Determine the [X, Y] coordinate at the center of the cell enclosing the given text.  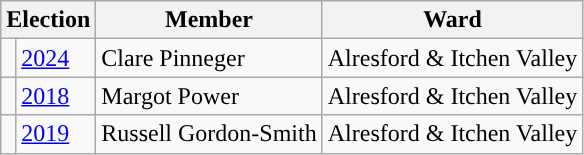
Margot Power [209, 96]
Ward [452, 20]
Election [48, 20]
2024 [56, 58]
2018 [56, 96]
Member [209, 20]
Russell Gordon-Smith [209, 134]
Clare Pinneger [209, 58]
2019 [56, 134]
